Pinpoint the cell where the given text exists, returning its [X, Y] midpoint coordinate. 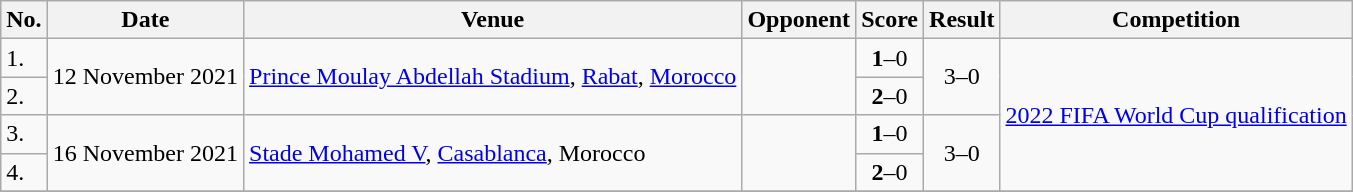
Opponent [799, 20]
No. [24, 20]
3. [24, 134]
Result [962, 20]
16 November 2021 [145, 153]
4. [24, 172]
Score [890, 20]
Date [145, 20]
2. [24, 96]
Prince Moulay Abdellah Stadium, Rabat, Morocco [493, 77]
Competition [1176, 20]
Stade Mohamed V, Casablanca, Morocco [493, 153]
12 November 2021 [145, 77]
Venue [493, 20]
1. [24, 58]
2022 FIFA World Cup qualification [1176, 115]
